Return [X, Y] of the center of cell containing provided text 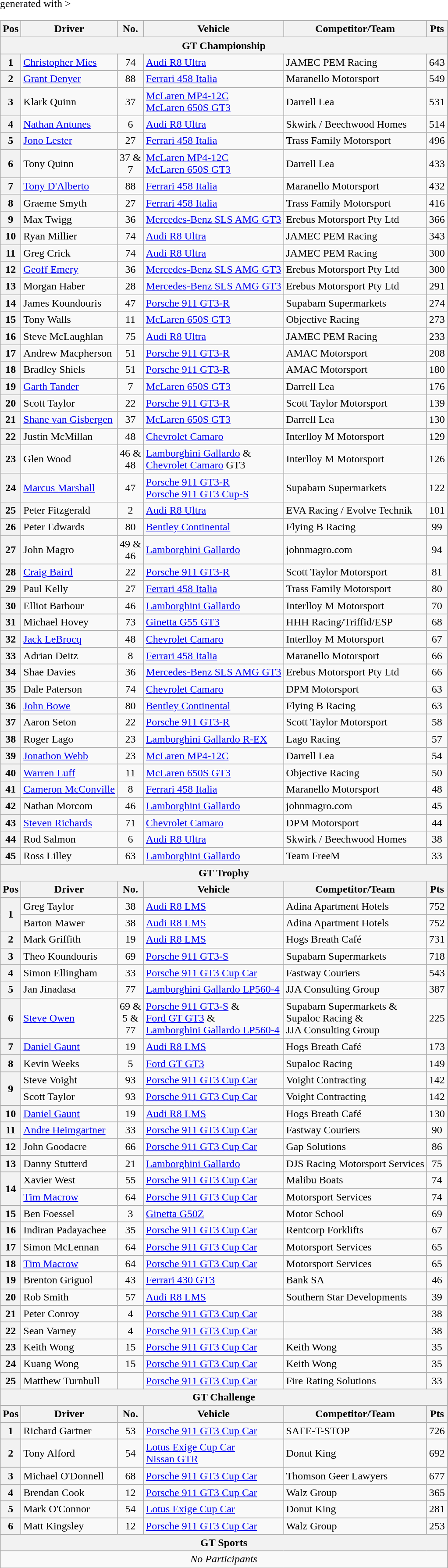
Supabarn Supermarkets & Supaloc Racing & JJA Consulting Group [355, 1018]
GT Sports [224, 1543]
Shane van Gisbergen [69, 420]
Porsche 911 GT3-S & Ford GT GT3 & Lamborghini Gallardo LP560-4 [213, 1018]
McLaren MP4-12C [213, 756]
Andrew Macpherson [69, 353]
55 [131, 1180]
692 [437, 1454]
Richard Gartner [69, 1431]
42 [11, 806]
Jono Lester [69, 141]
180 [437, 370]
101 [437, 510]
77 [131, 989]
Elliot Barbour [69, 606]
GT Challenge [224, 1397]
50 [437, 772]
274 [437, 303]
Sean Varney [69, 1330]
416 [437, 203]
Brenton Griguol [69, 1280]
John Goodacre [69, 1147]
Greg Taylor [69, 906]
Bank SA [355, 1280]
Motor School [355, 1214]
Thomson Geer Lawyers [355, 1476]
Dale Paterson [69, 689]
Jack LeBrocq [69, 639]
James Koundouris [69, 303]
Nathan Morcom [69, 806]
GT Trophy [224, 873]
DJS Racing Motorsport Services [355, 1164]
Aaron Seton [69, 722]
Porsche 911 GT3-S [213, 956]
Andre Heimgartner [69, 1130]
Tony Alford [69, 1454]
Tony Walls [69, 320]
Peter Conroy [69, 1314]
86 [437, 1147]
Lamborghini Gallardo & Chevrolet Camaro GT3 [213, 459]
Xavier West [69, 1180]
29 [11, 589]
718 [437, 956]
225 [437, 1018]
31 [11, 622]
122 [437, 488]
41 [11, 789]
Lotus Exige Cup Car Nissan GTR [213, 1454]
Shae Davies [69, 672]
Mark O'Connor [69, 1509]
Rod Salmon [69, 839]
John Magro [69, 549]
Barton Mawer [69, 923]
Bradley Shiels [69, 370]
514 [437, 124]
176 [437, 386]
81 [437, 572]
366 [437, 219]
Jonathon Webb [69, 756]
433 [437, 163]
Geoff Emery [69, 270]
HHH Racing/Triffid/ESP [355, 622]
Justin McMillan [69, 436]
432 [437, 186]
149 [437, 1063]
Michael O'Donnell [69, 1476]
71 [131, 822]
Craig Baird [69, 572]
Tony D'Alberto [69, 186]
Indiran Padayachee [69, 1230]
677 [437, 1476]
Warren Luff [69, 772]
Simon Ellingham [69, 973]
496 [437, 141]
GT Championship [224, 46]
Kuang Wong [69, 1364]
Morgan Haber [69, 286]
30 [11, 606]
32 [11, 639]
Steve Voight [69, 1080]
726 [437, 1431]
Peter Edwards [69, 527]
70 [437, 606]
JJA Consulting Group [355, 989]
343 [437, 236]
233 [437, 336]
90 [437, 1130]
543 [437, 973]
Kevin Weeks [69, 1063]
Southern Star Developments [355, 1297]
Lotus Exige Cup Car [213, 1509]
Max Twigg [69, 219]
Rob Smith [69, 1297]
365 [437, 1493]
53 [131, 1431]
Jan Jinadasa [69, 989]
Adrian Deitz [69, 656]
Roger Lago [69, 739]
281 [437, 1509]
Klark Quinn [69, 102]
Garth Tander [69, 386]
37 & 7 [131, 163]
Matthew Turnbull [69, 1380]
EVA Racing / Evolve Technik [355, 510]
208 [437, 353]
129 [437, 436]
643 [437, 62]
Michael Hovey [69, 622]
291 [437, 286]
94 [437, 549]
40 [11, 772]
No Participants [224, 1559]
273 [437, 320]
Lamborghini Gallardo LP560-4 [213, 989]
139 [437, 403]
Ginetta G55 GT3 [213, 622]
Marcus Marshall [69, 488]
Ben Foessel [69, 1214]
Steve McLaughlan [69, 336]
531 [437, 102]
173 [437, 1047]
Porsche 911 GT3-R Porsche 911 GT3 Cup-S [213, 488]
Steve Owen [69, 1018]
49 & 46 [131, 549]
Grant Denyer [69, 79]
731 [437, 939]
Cameron McConville [69, 789]
Graeme Smyth [69, 203]
Paul Kelly [69, 589]
Theo Koundouris [69, 956]
Tony Quinn [69, 163]
Nathan Antunes [69, 124]
Christopher Mies [69, 62]
58 [437, 722]
Lago Racing [355, 739]
Glen Wood [69, 459]
Lamborghini Gallardo R-EX [213, 739]
Brendan Cook [69, 1493]
253 [437, 1526]
SAFE-T-STOP [355, 1431]
99 [437, 527]
126 [437, 459]
Ford GT GT3 [213, 1063]
387 [437, 989]
46 & 48 [131, 459]
Ferrari 430 GT3 [213, 1280]
Steven Richards [69, 822]
Simon McLennan [69, 1247]
549 [437, 79]
Fire Rating Solutions [355, 1380]
Ross Lilley [69, 856]
Matt Kingsley [69, 1526]
Danny Stutterd [69, 1164]
26 [11, 527]
Ryan Millier [69, 236]
34 [11, 672]
73 [131, 622]
Supaloc Racing [355, 1063]
Rentcorp Forklifts [355, 1230]
John Bowe [69, 706]
Gap Solutions [355, 1147]
Peter Fitzgerald [69, 510]
Greg Crick [69, 253]
Malibu Boats [355, 1180]
69 & 5 & 77 [131, 1018]
Ginetta G50Z [213, 1214]
Mark Griffith [69, 939]
Team FreeM [355, 856]
